Locate the cell with the specified text and output its (X, Y) center coordinate. 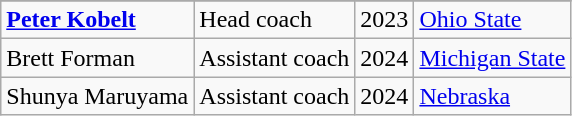
Michigan State (492, 58)
Head coach (274, 20)
Peter Kobelt (98, 20)
Shunya Maruyama (98, 96)
2023 (384, 20)
Nebraska (492, 96)
Brett Forman (98, 58)
Ohio State (492, 20)
